Return (X, Y) of the center of cell containing provided text 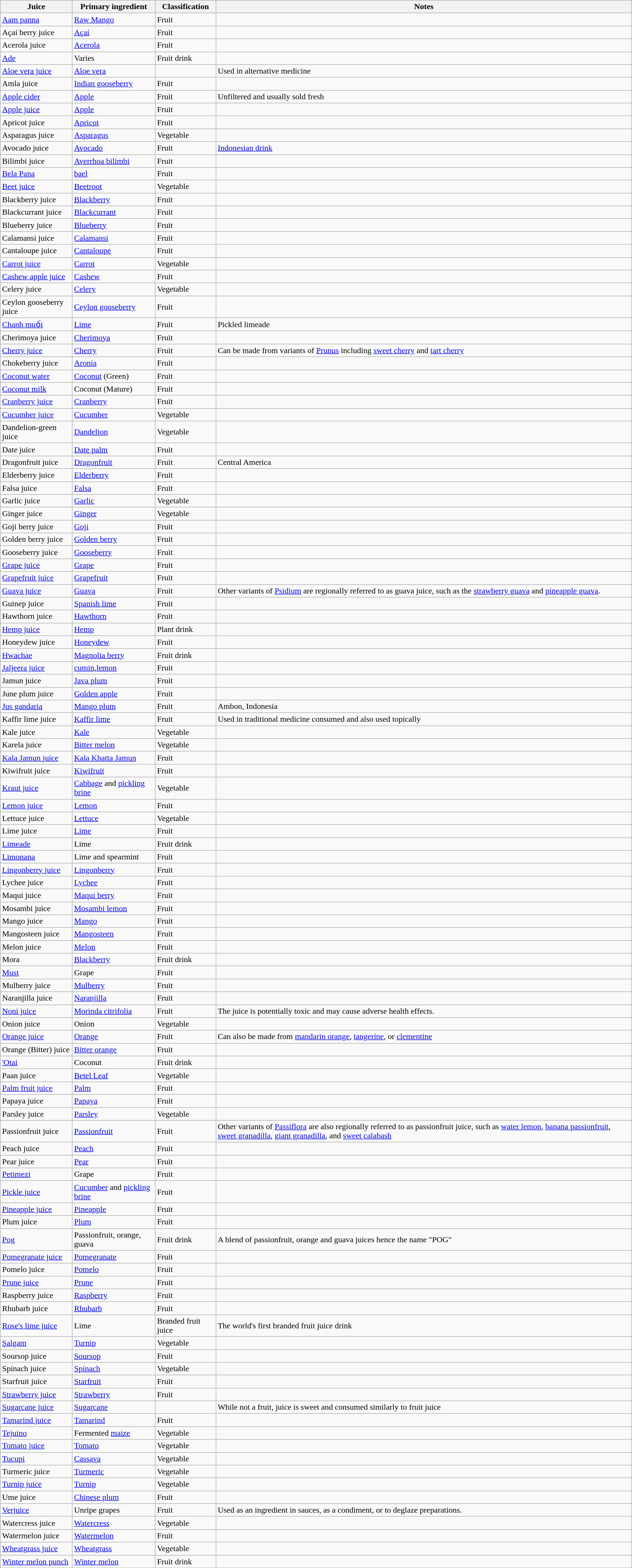
Guava (114, 591)
Beet juice (36, 187)
Cashew (114, 276)
Limonana (36, 857)
Falsa (114, 488)
Coconut (114, 1062)
Soursop juice (36, 1356)
Indonesian drink (424, 148)
Paan juice (36, 1075)
Bitter orange (114, 1049)
Ginger (114, 514)
Java plum (114, 681)
Turmeric (114, 1471)
Used in alternative medicine (424, 71)
Garlic (114, 501)
cumin,lemon (114, 668)
Tejuino (36, 1433)
Pineapple juice (36, 1209)
Strawberry juice (36, 1394)
Melon (114, 947)
Pear (114, 1162)
Cashew apple juice (36, 276)
Parsley (114, 1114)
Kiwifruit (114, 771)
Pickle juice (36, 1192)
Açaí (114, 32)
Lingonberry (114, 870)
Tamarind (114, 1420)
Hawthorn juice (36, 616)
Bitter melon (114, 745)
Mora (36, 960)
Parsley juice (36, 1114)
Lemon (114, 805)
Rhubarb (114, 1308)
Watermelon juice (36, 1536)
Tucupi (36, 1459)
Date juice (36, 449)
June plum juice (36, 694)
Dragonfruit juice (36, 462)
Lettuce juice (36, 818)
Mangosteen (114, 934)
Chinese plum (114, 1497)
Pomegranate (114, 1257)
Other variants of Psidium are regionally referred to as guava juice, such as the strawberry guava and pineapple guava. (424, 591)
'Otai (36, 1062)
Goji berry juice (36, 527)
Date palm (114, 449)
The world's first branded fruit juice drink (424, 1325)
Grapefruit (114, 578)
Plum juice (36, 1222)
Central America (424, 462)
Gooseberry juice (36, 552)
Aloe vera (114, 71)
Aam panna (36, 20)
Jamun juice (36, 681)
Can be made from variants of Prunus including sweet cherry and tart cherry (424, 350)
Cantaloupe juice (36, 251)
Ceylon gooseberry juice (36, 307)
Ume juice (36, 1497)
Pineapple (114, 1209)
Juice (36, 7)
Açaí berry juice (36, 32)
Hemp juice (36, 629)
Kala Jamun juice (36, 758)
Pickled limeade (424, 324)
Wheatgrass juice (36, 1548)
Acerola (114, 45)
Maqui juice (36, 895)
Passionfruit juice (36, 1132)
Lingonberry juice (36, 870)
Goji (114, 527)
Mangosteen juice (36, 934)
Turnip juice (36, 1484)
Winter melon punch (36, 1561)
Blueberry (114, 225)
Mosambi juice (36, 908)
Petimezi (36, 1174)
Cherimoya (114, 338)
Pomelo (114, 1270)
Melon juice (36, 947)
Kala Khatta Jamun (114, 758)
Cucumber (114, 415)
Fermented maize (114, 1433)
Maqui berry (114, 895)
Şalgam (36, 1343)
Amla juice (36, 84)
Watermelon (114, 1536)
Raspberry (114, 1295)
Avocado juice (36, 148)
Cucumber and pickling brine (114, 1192)
Golden berry juice (36, 539)
Onion (114, 1024)
Kaffir lime juice (36, 719)
Chokeberry juice (36, 363)
Ade (36, 58)
Ginger juice (36, 514)
Soursop (114, 1356)
Peach juice (36, 1149)
Carrot juice (36, 264)
Averrhoa bilimbi (114, 161)
Classification (186, 7)
Elderberry juice (36, 475)
Cucumber juice (36, 415)
Chanh muối (36, 324)
Wheatgrass (114, 1548)
Aloe vera juice (36, 71)
Apple cider (36, 97)
While not a fruit, juice is sweet and consumed similarly to fruit juice (424, 1407)
Blackcurrant juice (36, 212)
Cherimoya juice (36, 338)
Noni juice (36, 1011)
Unripe grapes (114, 1510)
Tomato juice (36, 1446)
Naranjilla (114, 998)
Cranberry juice (36, 402)
Falsa juice (36, 488)
Rhubarb juice (36, 1308)
Mulberry (114, 985)
Lettuce (114, 818)
Watercress juice (36, 1523)
Coconut milk (36, 389)
Kraut juice (36, 788)
Coconut (Green) (114, 376)
Bela Pana (36, 174)
Pomelo juice (36, 1270)
Calamansi (114, 238)
Raw Mango (114, 20)
Pomegranate juice (36, 1257)
Spanish lime (114, 604)
Spinach juice (36, 1369)
Mango (114, 921)
Honeydew (114, 642)
Orange (114, 1037)
Karela juice (36, 745)
Verjuice (36, 1510)
Gooseberry (114, 552)
Elderberry (114, 475)
Garlic juice (36, 501)
Ceylon gooseberry (114, 307)
Dandelion (114, 432)
Prune (114, 1282)
Tomato (114, 1446)
Cherry (114, 350)
Notes (424, 7)
Plant drink (186, 629)
Lime and spearmint (114, 857)
Passionfruit, orange, guava (114, 1240)
Magnolia berry (114, 655)
Golden berry (114, 539)
Starfruit juice (36, 1382)
Orange (Bitter) juice (36, 1049)
Coconut water (36, 376)
Varies (114, 58)
Lime juice (36, 831)
Naranjilla juice (36, 998)
Starfruit (114, 1382)
Celery juice (36, 289)
Dragonfruit (114, 462)
Winter melon (114, 1561)
Cassava (114, 1459)
Palm fruit juice (36, 1088)
Pog (36, 1240)
Sugarcane juice (36, 1407)
Branded fruit juice (186, 1325)
Acerola juice (36, 45)
Hwachae (36, 655)
Grapefruit juice (36, 578)
Asparagus juice (36, 135)
bael (114, 174)
Cranberry (114, 402)
Passionfruit (114, 1132)
Beetroot (114, 187)
Grape juice (36, 565)
Hawthorn (114, 616)
Mango plum (114, 707)
Honeydew juice (36, 642)
Blackberry juice (36, 200)
Plum (114, 1222)
Hemp (114, 629)
Guava juice (36, 591)
Ambon, Indonesia (424, 707)
Dandelion-green juice (36, 432)
Blueberry juice (36, 225)
Onion juice (36, 1024)
Kiwifruit juice (36, 771)
Apricot (114, 122)
Carrot (114, 264)
Rose's lime juice (36, 1325)
Lychee (114, 882)
The juice is potentially toxic and may cause adverse health effects. (424, 1011)
Watercress (114, 1523)
Prune juice (36, 1282)
Primary ingredient (114, 7)
Kale (114, 732)
Pear juice (36, 1162)
Cantaloupe (114, 251)
Guinep juice (36, 604)
Jaljeera juice (36, 668)
Orange juice (36, 1037)
Indian gooseberry (114, 84)
Apple juice (36, 109)
Calamansi juice (36, 238)
Papaya (114, 1101)
Used in traditional medicine consumed and also used topically (424, 719)
Sugarcane (114, 1407)
Limeade (36, 844)
Aronia (114, 363)
Mulberry juice (36, 985)
Papaya juice (36, 1101)
Used as an ingredient in sauces, as a condiment, or to deglaze preparations. (424, 1510)
Asparagus (114, 135)
Peach (114, 1149)
Blackcurrant (114, 212)
Strawberry (114, 1394)
Turmeric juice (36, 1471)
Must (36, 973)
Unfiltered and usually sold fresh (424, 97)
Spinach (114, 1369)
Cherry juice (36, 350)
Cabbage and pickling brine (114, 788)
Golden apple (114, 694)
Jus gandaria (36, 707)
Coconut (Mature) (114, 389)
Lemon juice (36, 805)
Tamarind juice (36, 1420)
Mosambi lemon (114, 908)
Raspberry juice (36, 1295)
A blend of passionfruit, orange and guava juices hence the name "POG" (424, 1240)
Kale juice (36, 732)
Celery (114, 289)
Morinda citrifolia (114, 1011)
Bilimbi juice (36, 161)
Lychee juice (36, 882)
Can also be made from mandarin orange, tangerine, or clementine (424, 1037)
Mango juice (36, 921)
Betel Leaf (114, 1075)
Palm (114, 1088)
Apricot juice (36, 122)
Avocado (114, 148)
Kaffir lime (114, 719)
